Provide the (X, Y) coordinate of the cell's center where the given text is located.  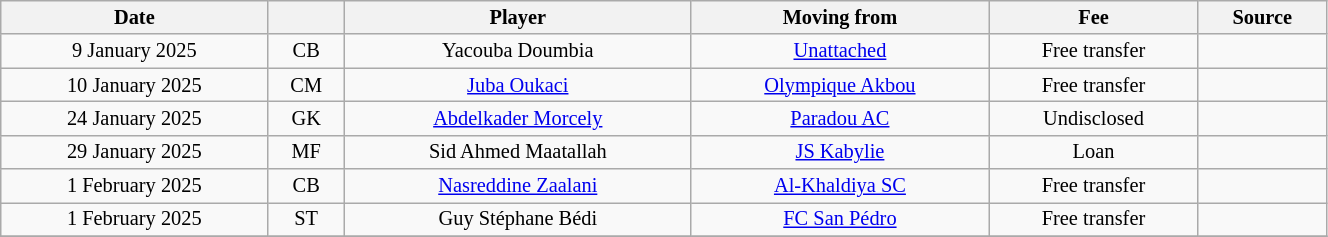
ST (306, 219)
Loan (1094, 152)
MF (306, 152)
24 January 2025 (134, 118)
GK (306, 118)
Sid Ahmed Maatallah (518, 152)
Abdelkader Morcely (518, 118)
Juba Oukaci (518, 85)
9 January 2025 (134, 51)
Fee (1094, 17)
Moving from (840, 17)
29 January 2025 (134, 152)
Olympique Akbou (840, 85)
Player (518, 17)
10 January 2025 (134, 85)
CM (306, 85)
Source (1262, 17)
FC San Pédro (840, 219)
Nasreddine Zaalani (518, 186)
JS Kabylie (840, 152)
Yacouba Doumbia (518, 51)
Guy Stéphane Bédi (518, 219)
Unattached (840, 51)
Undisclosed (1094, 118)
Date (134, 17)
Paradou AC (840, 118)
Al-Khaldiya SC (840, 186)
